Provide the [x, y] coordinate of the cell's center where the given text is located.  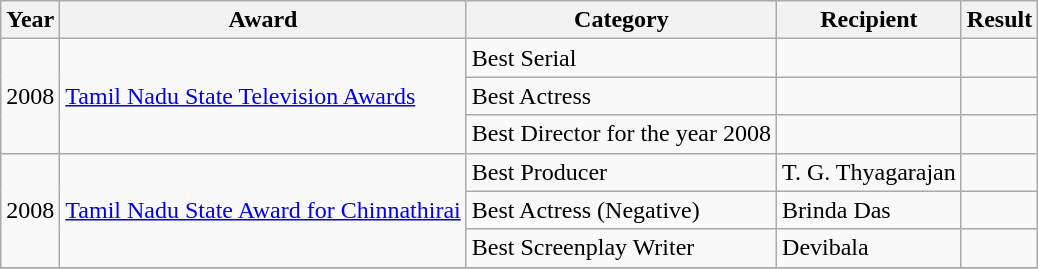
Year [30, 20]
Tamil Nadu State Award for Chinnathirai [263, 210]
Best Actress [621, 96]
Award [263, 20]
Devibala [870, 248]
Tamil Nadu State Television Awards [263, 96]
Best Producer [621, 172]
Recipient [870, 20]
Brinda Das [870, 210]
Best Director for the year 2008 [621, 134]
Best Screenplay Writer [621, 248]
T. G. Thyagarajan [870, 172]
Best Actress (Negative) [621, 210]
Category [621, 20]
Result [999, 20]
Best Serial [621, 58]
